Search for the cell housing the specified text and yield its (x, y) center coordinate. 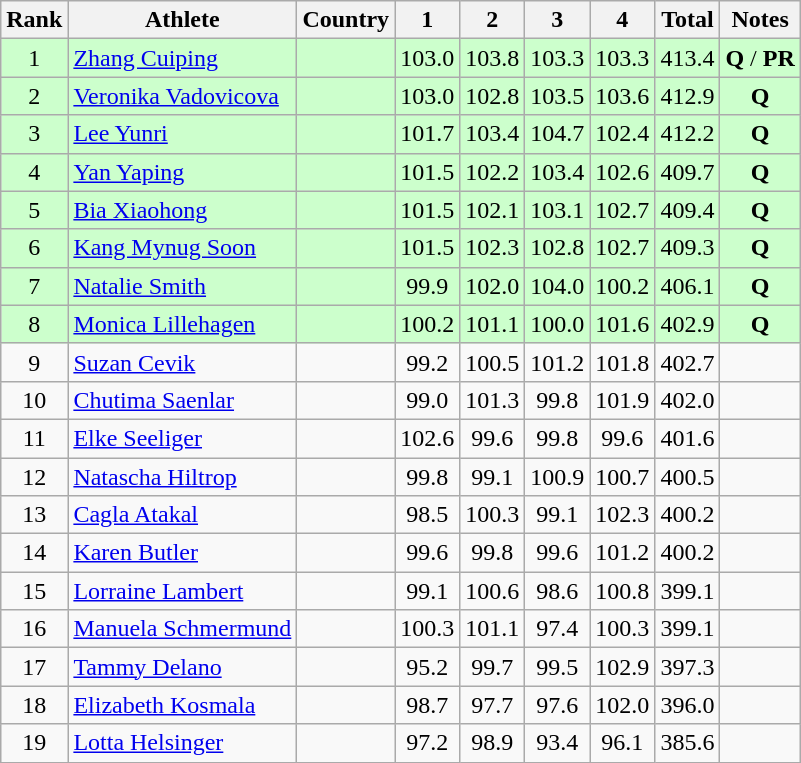
102.1 (492, 210)
Cagla Atakal (182, 515)
98.9 (492, 743)
400.5 (688, 477)
101.3 (492, 400)
97.4 (558, 629)
100.7 (622, 477)
11 (34, 438)
Veronika Vadovicova (182, 96)
98.6 (558, 591)
Athlete (182, 20)
17 (34, 667)
Rank (34, 20)
413.4 (688, 58)
16 (34, 629)
102.9 (622, 667)
402.7 (688, 362)
401.6 (688, 438)
97.7 (492, 705)
101.6 (622, 324)
Notes (760, 20)
Total (688, 20)
98.7 (428, 705)
412.2 (688, 134)
Country (346, 20)
Kang Mynug Soon (182, 248)
406.1 (688, 286)
103.1 (558, 210)
99.5 (558, 667)
95.2 (428, 667)
412.9 (688, 96)
8 (34, 324)
397.3 (688, 667)
97.2 (428, 743)
Elizabeth Kosmala (182, 705)
103.6 (622, 96)
19 (34, 743)
Bia Xiaohong (182, 210)
Monica Lillehagen (182, 324)
6 (34, 248)
97.6 (558, 705)
Natascha Hiltrop (182, 477)
402.9 (688, 324)
100.9 (558, 477)
Karen Butler (182, 553)
102.4 (622, 134)
409.3 (688, 248)
Natalie Smith (182, 286)
15 (34, 591)
Manuela Schmermund (182, 629)
99.7 (492, 667)
101.9 (622, 400)
385.6 (688, 743)
402.0 (688, 400)
104.0 (558, 286)
104.7 (558, 134)
Chutima Saenlar (182, 400)
100.0 (558, 324)
Elke Seeliger (182, 438)
103.8 (492, 58)
101.7 (428, 134)
Tammy Delano (182, 667)
Yan Yaping (182, 172)
96.1 (622, 743)
103.5 (558, 96)
99.0 (428, 400)
Suzan Cevik (182, 362)
18 (34, 705)
102.2 (492, 172)
14 (34, 553)
93.4 (558, 743)
10 (34, 400)
Zhang Cuiping (182, 58)
100.5 (492, 362)
409.4 (688, 210)
Lee Yunri (182, 134)
5 (34, 210)
9 (34, 362)
13 (34, 515)
12 (34, 477)
409.7 (688, 172)
Q / PR (760, 58)
Lorraine Lambert (182, 591)
Lotta Helsinger (182, 743)
7 (34, 286)
100.8 (622, 591)
100.6 (492, 591)
99.2 (428, 362)
101.8 (622, 362)
396.0 (688, 705)
99.9 (428, 286)
98.5 (428, 515)
